Provide the (X, Y) coordinate of the cell's center where the given text is located.  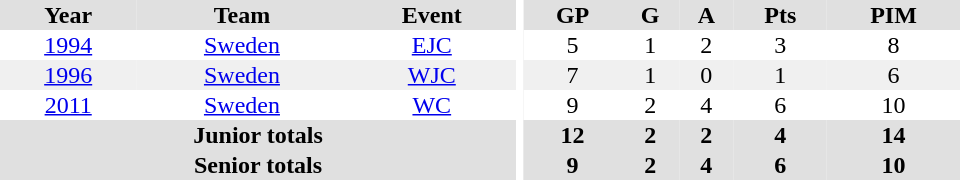
0 (706, 75)
2011 (68, 105)
Year (68, 15)
Junior totals (258, 135)
1994 (68, 45)
Event (432, 15)
G (650, 15)
PIM (894, 15)
3 (781, 45)
8 (894, 45)
12 (572, 135)
GP (572, 15)
7 (572, 75)
1996 (68, 75)
WC (432, 105)
14 (894, 135)
Senior totals (258, 165)
Team (242, 15)
5 (572, 45)
WJC (432, 75)
A (706, 15)
Pts (781, 15)
EJC (432, 45)
